Locate the cell with the specified text and output its [X, Y] center coordinate. 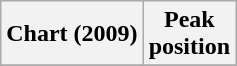
Chart (2009) [72, 34]
Peakposition [189, 34]
